Detect which cell encompasses the target text, then output its [x, y] center coordinate. 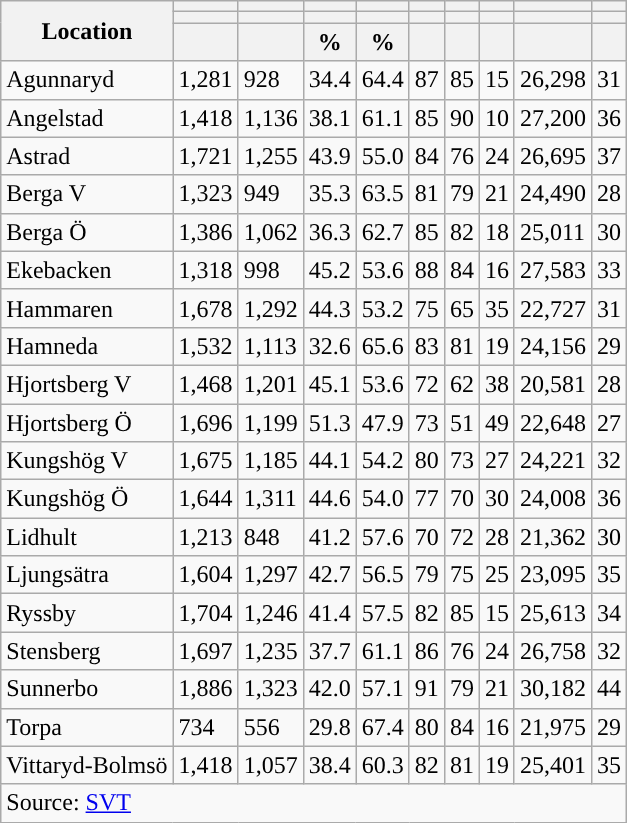
1,292 [270, 308]
57.5 [382, 613]
18 [496, 232]
54.2 [382, 461]
Agunnaryd [87, 80]
26,298 [552, 80]
29.8 [330, 727]
25 [496, 575]
43.9 [330, 156]
34 [610, 613]
35.3 [330, 194]
1,604 [206, 575]
1,246 [270, 613]
Torpa [87, 727]
Astrad [87, 156]
38 [496, 384]
51.3 [330, 423]
41.4 [330, 613]
36.3 [330, 232]
51 [462, 423]
928 [270, 80]
Kungshög Ö [87, 499]
1,199 [270, 423]
32.6 [330, 346]
1,886 [206, 689]
24,156 [552, 346]
54.0 [382, 499]
42.0 [330, 689]
25,613 [552, 613]
1,704 [206, 613]
Berga Ö [87, 232]
22,648 [552, 423]
25,011 [552, 232]
1,297 [270, 575]
1,235 [270, 651]
21,362 [552, 537]
1,062 [270, 232]
1,255 [270, 156]
556 [270, 727]
62 [462, 384]
734 [206, 727]
38.4 [330, 765]
86 [426, 651]
26,695 [552, 156]
33 [610, 270]
Sunnerbo [87, 689]
22,727 [552, 308]
49 [496, 423]
24,490 [552, 194]
1,697 [206, 651]
1,113 [270, 346]
Angelstad [87, 118]
44.3 [330, 308]
27,583 [552, 270]
1,678 [206, 308]
57.1 [382, 689]
65.6 [382, 346]
1,644 [206, 499]
83 [426, 346]
Hjortsberg Ö [87, 423]
37 [610, 156]
45.2 [330, 270]
53.2 [382, 308]
Ljungsätra [87, 575]
Hamneda [87, 346]
Berga V [87, 194]
1,318 [206, 270]
1,696 [206, 423]
Hammaren [87, 308]
41.2 [330, 537]
42.7 [330, 575]
63.5 [382, 194]
1,213 [206, 537]
55.0 [382, 156]
998 [270, 270]
91 [426, 689]
Kungshög V [87, 461]
77 [426, 499]
87 [426, 80]
57.6 [382, 537]
47.9 [382, 423]
44.1 [330, 461]
1,136 [270, 118]
24,008 [552, 499]
24,221 [552, 461]
60.3 [382, 765]
62.7 [382, 232]
25,401 [552, 765]
1,201 [270, 384]
27,200 [552, 118]
Lidhult [87, 537]
1,185 [270, 461]
1,281 [206, 80]
1,675 [206, 461]
90 [462, 118]
Vittaryd-Bolmsö [87, 765]
45.1 [330, 384]
44.6 [330, 499]
Ryssby [87, 613]
56.5 [382, 575]
Location [87, 31]
34.4 [330, 80]
26,758 [552, 651]
23,095 [552, 575]
1,057 [270, 765]
37.7 [330, 651]
30,182 [552, 689]
67.4 [382, 727]
Hjortsberg V [87, 384]
1,386 [206, 232]
1,311 [270, 499]
848 [270, 537]
1,532 [206, 346]
10 [496, 118]
21,975 [552, 727]
44 [610, 689]
20,581 [552, 384]
64.4 [382, 80]
Stensberg [87, 651]
Source: SVT [314, 803]
1,721 [206, 156]
88 [426, 270]
38.1 [330, 118]
Ekebacken [87, 270]
1,468 [206, 384]
65 [462, 308]
949 [270, 194]
